Scan for the cell matching the given text and deliver its (X, Y) coordinate at center. 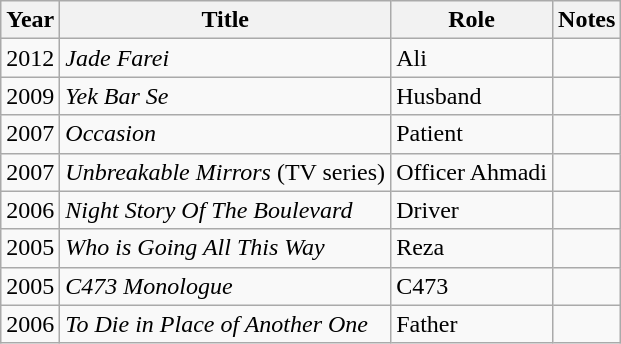
To Die in Place of Another One (226, 324)
Patient (472, 134)
Year (30, 20)
Jade Farei (226, 58)
Officer Ahmadi (472, 172)
Title (226, 20)
Driver (472, 210)
Ali (472, 58)
2009 (30, 96)
2012 (30, 58)
Husband (472, 96)
Yek Bar Se (226, 96)
Father (472, 324)
Night Story Of The Boulevard (226, 210)
C473 Monologue (226, 286)
Role (472, 20)
Occasion (226, 134)
Notes (587, 20)
Reza (472, 248)
C473 (472, 286)
Unbreakable Mirrors (TV series) (226, 172)
Who is Going All This Way (226, 248)
